Capture the cell that displays the provided text and extract its [x, y] central coordinate. 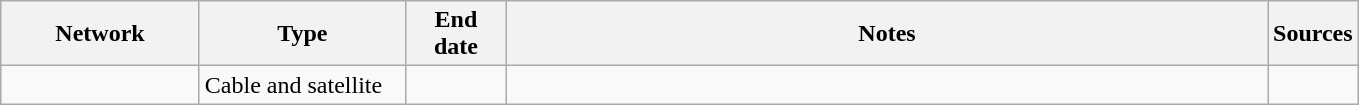
Type [302, 34]
End date [456, 34]
Cable and satellite [302, 85]
Notes [886, 34]
Sources [1314, 34]
Network [100, 34]
